Provide the (X, Y) coordinate of the cell's center where the given text is located.  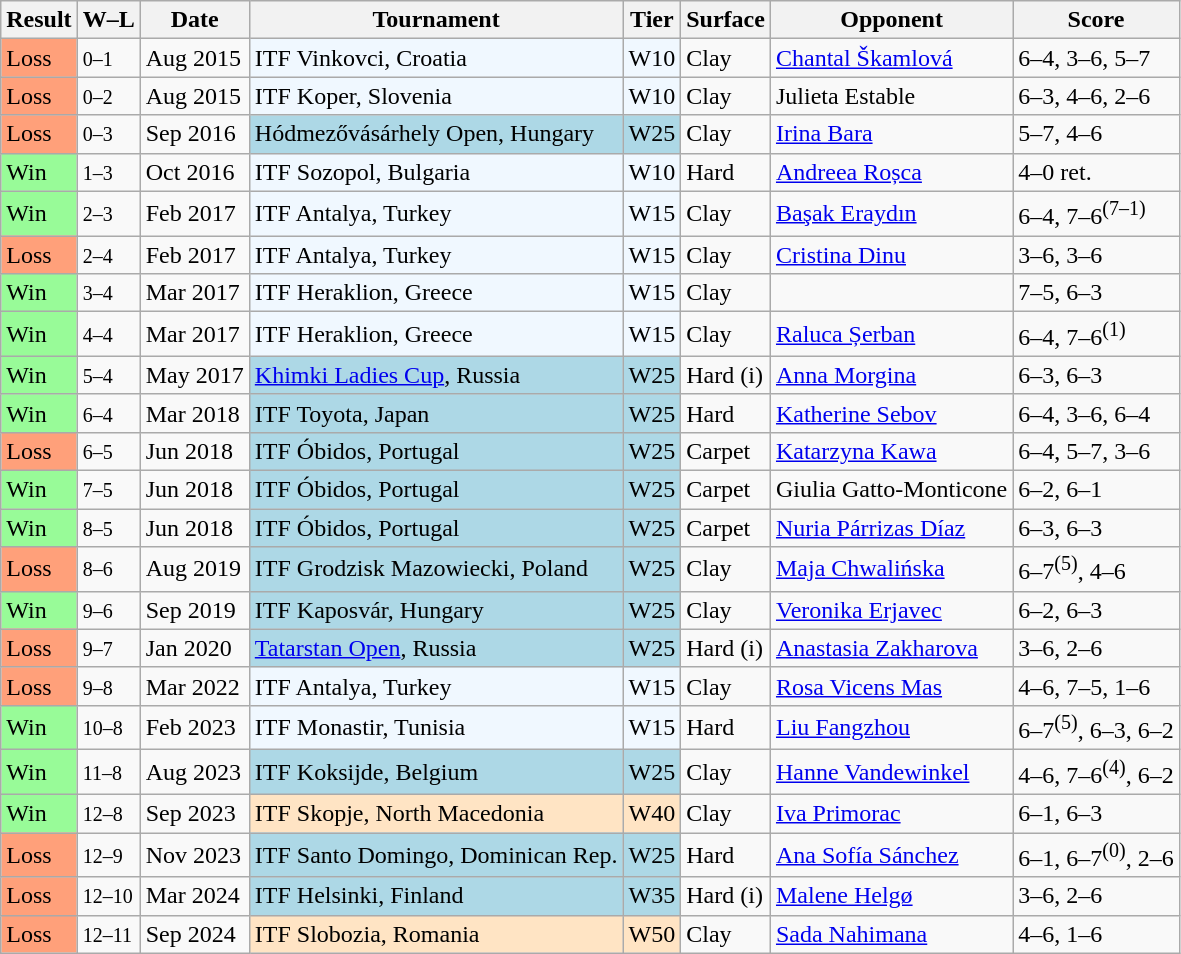
Result (39, 20)
4–0 ret. (1096, 172)
ITF Kaposvár, Hungary (436, 610)
Sep 2016 (194, 134)
Malene Helgø (891, 896)
6–4, 7–6(7–1) (1096, 214)
Sep 2024 (194, 934)
4–6, 7–5, 1–6 (1096, 686)
Ana Sofía Sánchez (891, 856)
Hanne Vandewinkel (891, 772)
Feb 2023 (194, 728)
4–6, 1–6 (1096, 934)
6–2, 6–3 (1096, 610)
12–8 (108, 813)
12–11 (108, 934)
6–7(5), 6–3, 6–2 (1096, 728)
Sada Nahimana (891, 934)
ITF Skopje, North Macedonia (436, 813)
Maja Chwalińska (891, 570)
7–5, 6–3 (1096, 293)
ITF Sozopol, Bulgaria (436, 172)
Julieta Estable (891, 96)
8–5 (108, 528)
4–4 (108, 334)
5–4 (108, 375)
Mar 2022 (194, 686)
Katarzyna Kawa (891, 451)
0–1 (108, 58)
Mar 2024 (194, 896)
Opponent (891, 20)
Oct 2016 (194, 172)
Tier (652, 20)
Chantal Škamlová (891, 58)
3–4 (108, 293)
2–3 (108, 214)
6–1, 6–3 (1096, 813)
3–6, 3–6 (1096, 255)
6–4 (108, 413)
Cristina Dinu (891, 255)
Liu Fangzhou (891, 728)
Anna Morgina (891, 375)
ITF Vinkovci, Croatia (436, 58)
6–4, 5–7, 3–6 (1096, 451)
11–8 (108, 772)
Score (1096, 20)
ITF Monastir, Tunisia (436, 728)
1–3 (108, 172)
9–8 (108, 686)
Date (194, 20)
Aug 2019 (194, 570)
Raluca Șerban (891, 334)
ITF Slobozia, Romania (436, 934)
W40 (652, 813)
ITF Koksijde, Belgium (436, 772)
May 2017 (194, 375)
5–7, 4–6 (1096, 134)
Tournament (436, 20)
10–8 (108, 728)
6–4, 7–6(1) (1096, 334)
Mar 2018 (194, 413)
7–5 (108, 489)
8–6 (108, 570)
Nuria Párrizas Díaz (891, 528)
Surface (726, 20)
9–6 (108, 610)
12–9 (108, 856)
ITF Koper, Slovenia (436, 96)
ITF Santo Domingo, Dominican Rep. (436, 856)
Aug 2023 (194, 772)
Giulia Gatto-Monticone (891, 489)
Rosa Vicens Mas (891, 686)
6–2, 6–1 (1096, 489)
Jan 2020 (194, 648)
2–4 (108, 255)
Irina Bara (891, 134)
Khimki Ladies Cup, Russia (436, 375)
6–7(5), 4–6 (1096, 570)
6–4, 3–6, 5–7 (1096, 58)
6–5 (108, 451)
Hódmezővásárhely Open, Hungary (436, 134)
Andreea Roșca (891, 172)
Iva Primorac (891, 813)
Nov 2023 (194, 856)
Sep 2023 (194, 813)
6–1, 6–7(0), 2–6 (1096, 856)
Veronika Erjavec (891, 610)
ITF Helsinki, Finland (436, 896)
Başak Eraydın (891, 214)
ITF Grodzisk Mazowiecki, Poland (436, 570)
W–L (108, 20)
0–2 (108, 96)
Tatarstan Open, Russia (436, 648)
Anastasia Zakharova (891, 648)
12–10 (108, 896)
6–3, 4–6, 2–6 (1096, 96)
ITF Toyota, Japan (436, 413)
W50 (652, 934)
4–6, 7–6(4), 6–2 (1096, 772)
9–7 (108, 648)
Sep 2019 (194, 610)
6–4, 3–6, 6–4 (1096, 413)
W35 (652, 896)
Katherine Sebov (891, 413)
0–3 (108, 134)
